Identify which cell holds the provided text, then report its [x, y] central coordinate. 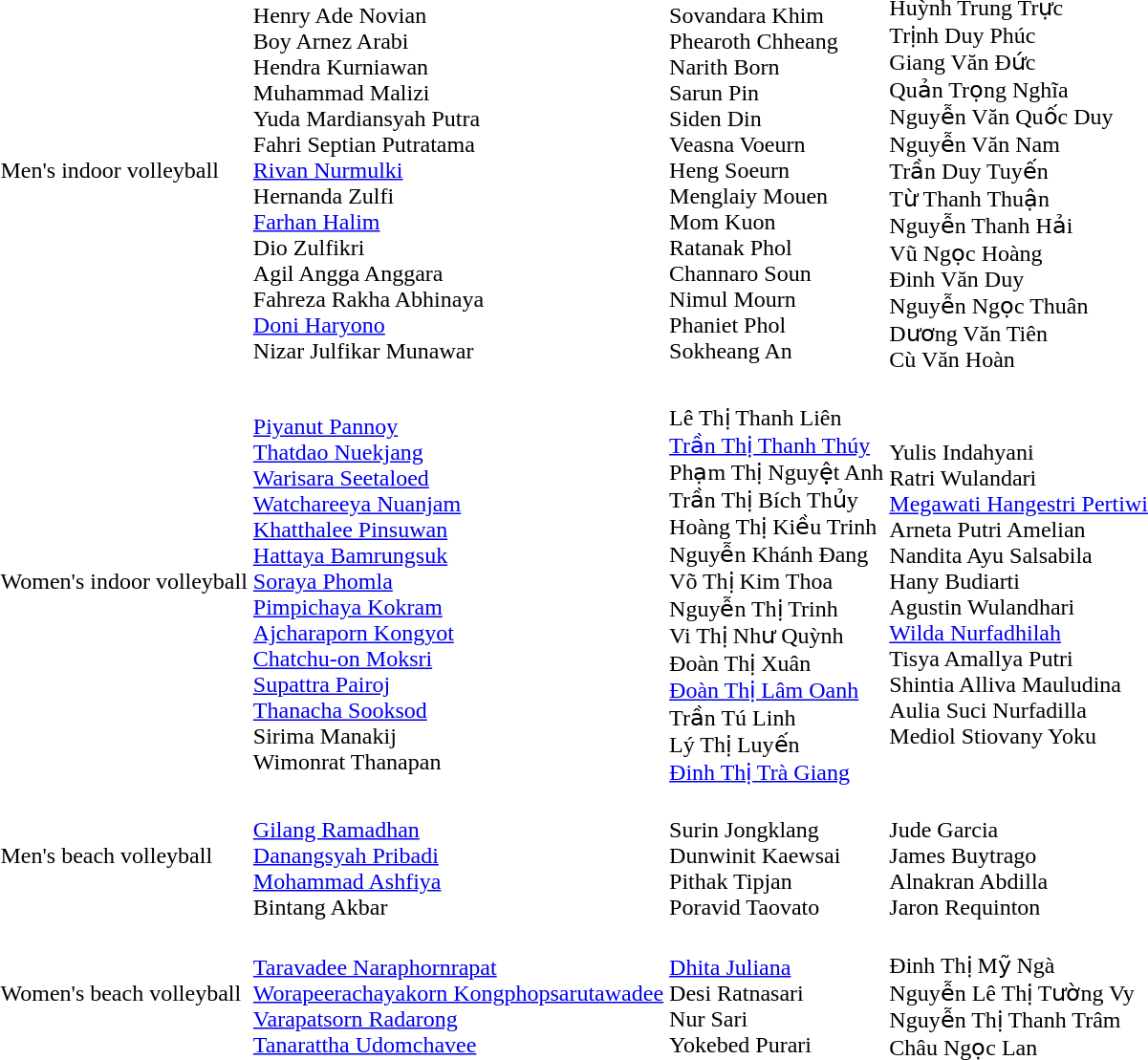
Gilang RamadhanDanangsyah PribadiMohammad AshfiyaBintang Akbar [458, 855]
Surin JongklangDunwinit KaewsaiPithak TipjanPoravid Taovato [776, 855]
